Detect which cell encompasses the target text, then output its [x, y] center coordinate. 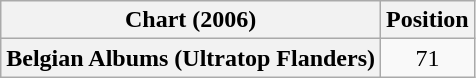
Position [428, 20]
Chart (2006) [191, 20]
Belgian Albums (Ultratop Flanders) [191, 58]
71 [428, 58]
